Find where the given text appears and provide that cell's center as (X, Y) coordinate. 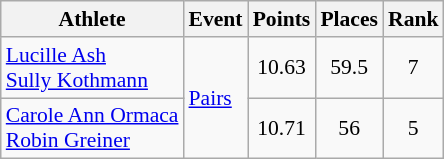
10.71 (282, 128)
Points (282, 19)
Lucille AshSully Kothmann (92, 68)
Event (216, 19)
Carole Ann OrmacaRobin Greiner (92, 128)
10.63 (282, 68)
59.5 (349, 68)
7 (414, 68)
5 (414, 128)
56 (349, 128)
Rank (414, 19)
Pairs (216, 98)
Places (349, 19)
Athlete (92, 19)
